From the cell containing the given text, extract its center point as (x, y) coordinate. 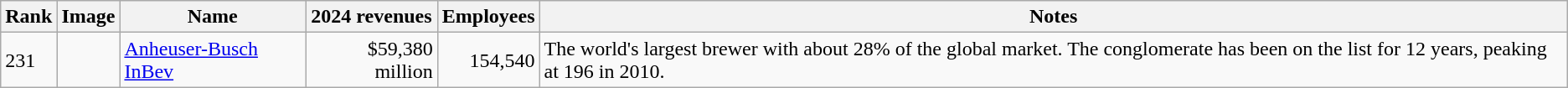
Anheuser-Busch InBev (213, 60)
Image (89, 17)
Name (213, 17)
231 (28, 60)
Notes (1054, 17)
The world's largest brewer with about 28% of the global market. The conglomerate has been on the list for 12 years, peaking at 196 in 2010. (1054, 60)
$59,380 million (372, 60)
Employees (488, 17)
Rank (28, 17)
154,540 (488, 60)
2024 revenues (372, 17)
